Scan for the cell matching the given text and deliver its (X, Y) coordinate at center. 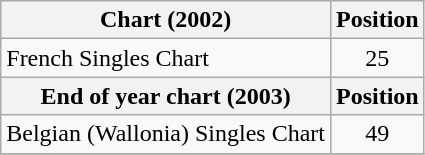
Belgian (Wallonia) Singles Chart (166, 134)
25 (377, 58)
49 (377, 134)
Chart (2002) (166, 20)
End of year chart (2003) (166, 96)
French Singles Chart (166, 58)
